For the text-containing cell, return its midpoint in (x, y) coordinate format. 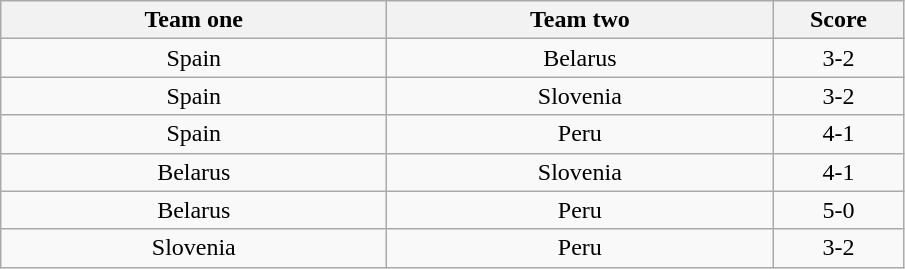
Team two (580, 20)
Team one (194, 20)
Score (838, 20)
5-0 (838, 210)
